Search for the cell housing the specified text and yield its [x, y] center coordinate. 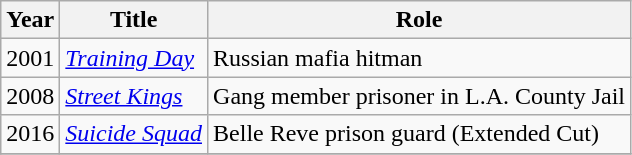
Street Kings [134, 96]
Year [30, 20]
Gang member prisoner in L.A. County Jail [420, 96]
Belle Reve prison guard (Extended Cut) [420, 134]
2008 [30, 96]
2016 [30, 134]
Role [420, 20]
Russian mafia hitman [420, 58]
Suicide Squad [134, 134]
Training Day [134, 58]
Title [134, 20]
2001 [30, 58]
